Pinpoint the cell where the given text exists, returning its [X, Y] midpoint coordinate. 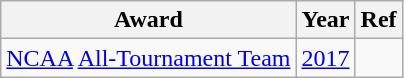
Year [326, 20]
Ref [378, 20]
Award [148, 20]
2017 [326, 58]
NCAA All-Tournament Team [148, 58]
